Capture the cell that displays the provided text and extract its [X, Y] central coordinate. 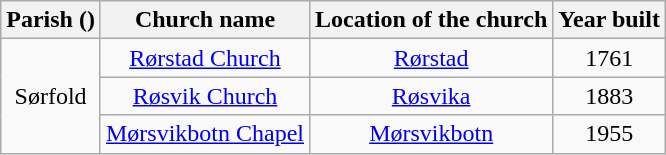
1955 [610, 134]
Year built [610, 20]
Location of the church [432, 20]
Mørsvikbotn [432, 134]
1761 [610, 58]
Røsvik Church [204, 96]
Rørstad Church [204, 58]
1883 [610, 96]
Parish () [51, 20]
Sørfold [51, 96]
Mørsvikbotn Chapel [204, 134]
Rørstad [432, 58]
Røsvika [432, 96]
Church name [204, 20]
